Output the (X, Y) coordinate of the center of the cell containing the given text.  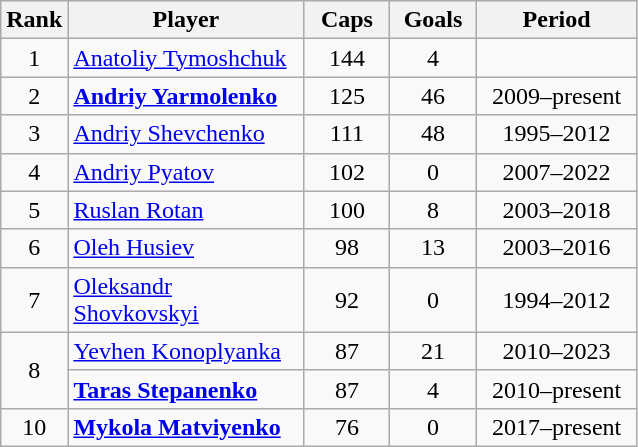
2003–2016 (556, 248)
Anatoliy Tymoshchuk (186, 58)
5 (34, 210)
111 (347, 134)
Andriy Pyatov (186, 172)
2003–2018 (556, 210)
2010–present (556, 389)
Yevhen Konoplyanka (186, 351)
Mykola Matviyenko (186, 427)
100 (347, 210)
2 (34, 96)
Period (556, 20)
7 (34, 300)
Taras Stepanenko (186, 389)
2007–2022 (556, 172)
21 (433, 351)
1994–2012 (556, 300)
Oleh Husiev (186, 248)
Caps (347, 20)
1 (34, 58)
76 (347, 427)
3 (34, 134)
13 (433, 248)
92 (347, 300)
144 (347, 58)
46 (433, 96)
125 (347, 96)
Goals (433, 20)
2010–2023 (556, 351)
102 (347, 172)
Rank (34, 20)
2017–present (556, 427)
Player (186, 20)
2009–present (556, 96)
Ruslan Rotan (186, 210)
Andriy Shevchenko (186, 134)
6 (34, 248)
10 (34, 427)
48 (433, 134)
Andriy Yarmolenko (186, 96)
98 (347, 248)
Oleksandr Shovkovskyi (186, 300)
1995–2012 (556, 134)
